Return the (x, y) coordinate for the center point of the cell that contains the specified text.  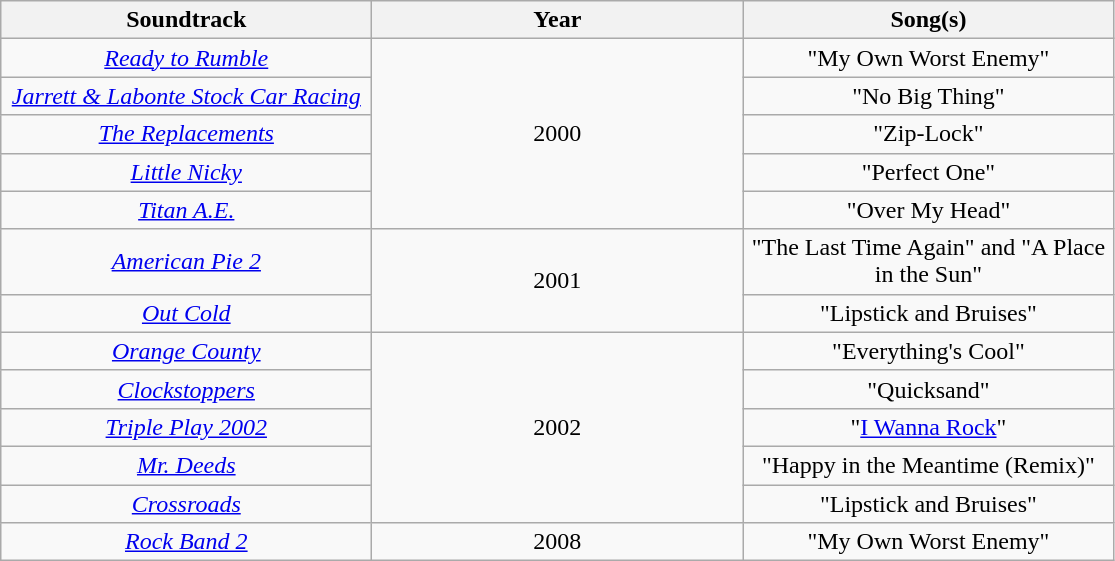
"Perfect One" (928, 172)
Triple Play 2002 (186, 427)
2002 (558, 427)
Soundtrack (186, 20)
Rock Band 2 (186, 542)
2000 (558, 134)
"Everything's Cool" (928, 351)
"I Wanna Rock" (928, 427)
Song(s) (928, 20)
Jarrett & Labonte Stock Car Racing (186, 96)
Clockstoppers (186, 389)
The Replacements (186, 134)
Out Cold (186, 313)
"Quicksand" (928, 389)
"No Big Thing" (928, 96)
"Over My Head" (928, 210)
Year (558, 20)
"The Last Time Again" and "A Place in the Sun" (928, 262)
Orange County (186, 351)
Little Nicky (186, 172)
Ready to Rumble (186, 58)
Crossroads (186, 503)
2001 (558, 280)
2008 (558, 542)
Titan A.E. (186, 210)
American Pie 2 (186, 262)
"Zip-Lock" (928, 134)
Mr. Deeds (186, 465)
"Happy in the Meantime (Remix)" (928, 465)
